Provide the (x, y) coordinate of the cell's center where the given text is located.  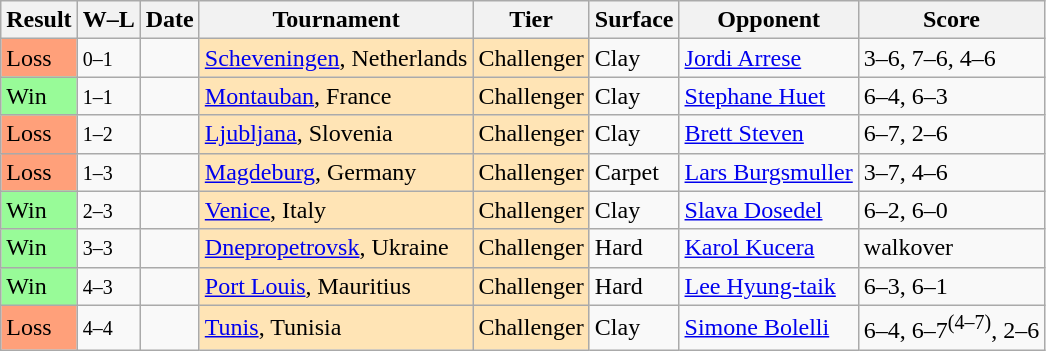
Tier (531, 20)
3–6, 7–6, 4–6 (951, 58)
Montauban, France (336, 96)
Carpet (634, 172)
Magdeburg, Germany (336, 172)
Jordi Arrese (768, 58)
Lars Burgsmuller (768, 172)
Ljubljana, Slovenia (336, 134)
Date (170, 20)
walkover (951, 248)
Port Louis, Mauritius (336, 286)
3–7, 4–6 (951, 172)
Scheveningen, Netherlands (336, 58)
2–3 (108, 210)
Venice, Italy (336, 210)
0–1 (108, 58)
3–3 (108, 248)
Brett Steven (768, 134)
1–1 (108, 96)
6–4, 6–7(4–7), 2–6 (951, 328)
Result (39, 20)
1–2 (108, 134)
4–4 (108, 328)
Score (951, 20)
Slava Dosedel (768, 210)
Opponent (768, 20)
Simone Bolelli (768, 328)
Lee Hyung-taik (768, 286)
Surface (634, 20)
6–2, 6–0 (951, 210)
6–4, 6–3 (951, 96)
Tournament (336, 20)
6–3, 6–1 (951, 286)
Dnepropetrovsk, Ukraine (336, 248)
W–L (108, 20)
Stephane Huet (768, 96)
Tunis, Tunisia (336, 328)
4–3 (108, 286)
6–7, 2–6 (951, 134)
1–3 (108, 172)
Karol Kucera (768, 248)
